Search for the cell housing the specified text and yield its (X, Y) center coordinate. 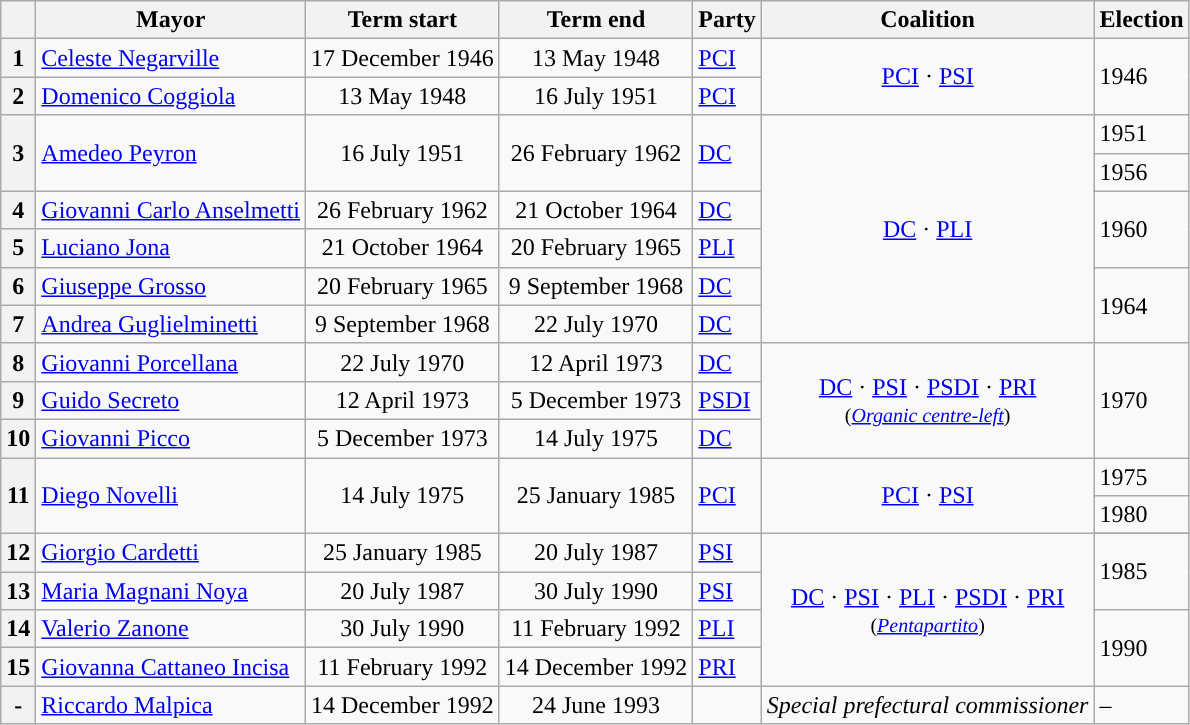
Domenico Coggiola (171, 96)
Guido Secreto (171, 400)
10 (18, 438)
1985 (1142, 572)
1975 (1142, 477)
1990 (1142, 648)
13 (18, 591)
1956 (1142, 172)
1980 (1142, 515)
7 (18, 324)
5 (18, 248)
24 June 1993 (596, 705)
1960 (1142, 229)
Giovanna Cattaneo Incisa (171, 667)
9 (18, 400)
Amedeo Peyron (171, 153)
DC · PSI · PSDI · PRI(Organic centre-left) (928, 400)
Mayor (171, 20)
Celeste Negarville (171, 58)
3 (18, 153)
1970 (1142, 400)
2 (18, 96)
Riccardo Malpica (171, 705)
Giovanni Carlo Anselmetti (171, 210)
1946 (1142, 77)
15 (18, 667)
Election (1142, 20)
DC · PLI (928, 229)
PRI (727, 667)
- (18, 705)
6 (18, 286)
Luciano Jona (171, 248)
1 (18, 58)
14 (18, 629)
1964 (1142, 305)
Andrea Guglielminetti (171, 324)
Term end (596, 20)
Giovanni Porcellana (171, 362)
11 (18, 496)
Coalition (928, 20)
Diego Novelli (171, 496)
12 (18, 553)
Special prefectural commissioner (928, 705)
Giovanni Picco (171, 438)
DC · PSI · PLI · PSDI · PRI(Pentapartito) (928, 610)
Valerio Zanone (171, 629)
17 December 1946 (403, 58)
8 (18, 362)
Maria Magnani Noya (171, 591)
1951 (1142, 134)
Term start (403, 20)
PSDI (727, 400)
Giorgio Cardetti (171, 553)
– (1142, 705)
Giuseppe Grosso (171, 286)
Party (727, 20)
4 (18, 210)
